Provide the [X, Y] coordinate of the cell's center where the given text is located.  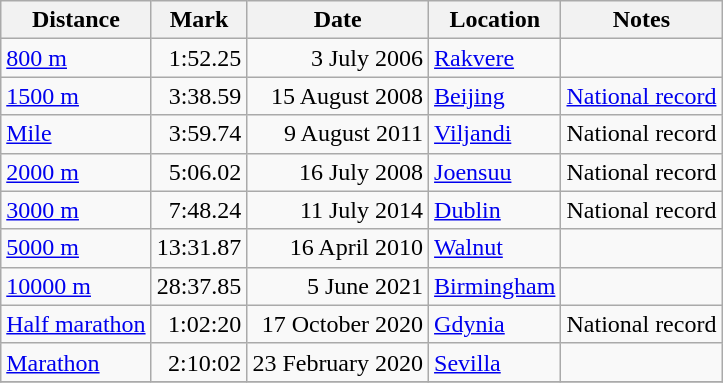
Location [495, 20]
Birmingham [495, 286]
17 October 2020 [338, 324]
Mile [76, 134]
Notes [642, 20]
23 February 2020 [338, 362]
28:37.85 [199, 286]
Mark [199, 20]
Marathon [76, 362]
10000 m [76, 286]
800 m [76, 58]
Walnut [495, 248]
1:52.25 [199, 58]
13:31.87 [199, 248]
3 July 2006 [338, 58]
16 July 2008 [338, 172]
15 August 2008 [338, 96]
Dublin [495, 210]
9 August 2011 [338, 134]
Distance [76, 20]
2000 m [76, 172]
5000 m [76, 248]
Date [338, 20]
Rakvere [495, 58]
11 July 2014 [338, 210]
16 April 2010 [338, 248]
Sevilla [495, 362]
3:38.59 [199, 96]
3000 m [76, 210]
Beijing [495, 96]
1500 m [76, 96]
Joensuu [495, 172]
5:06.02 [199, 172]
Gdynia [495, 324]
7:48.24 [199, 210]
5 June 2021 [338, 286]
Half marathon [76, 324]
1:02:20 [199, 324]
2:10:02 [199, 362]
Viljandi [495, 134]
3:59.74 [199, 134]
